Output the [X, Y] coordinate of the center of the cell containing the given text.  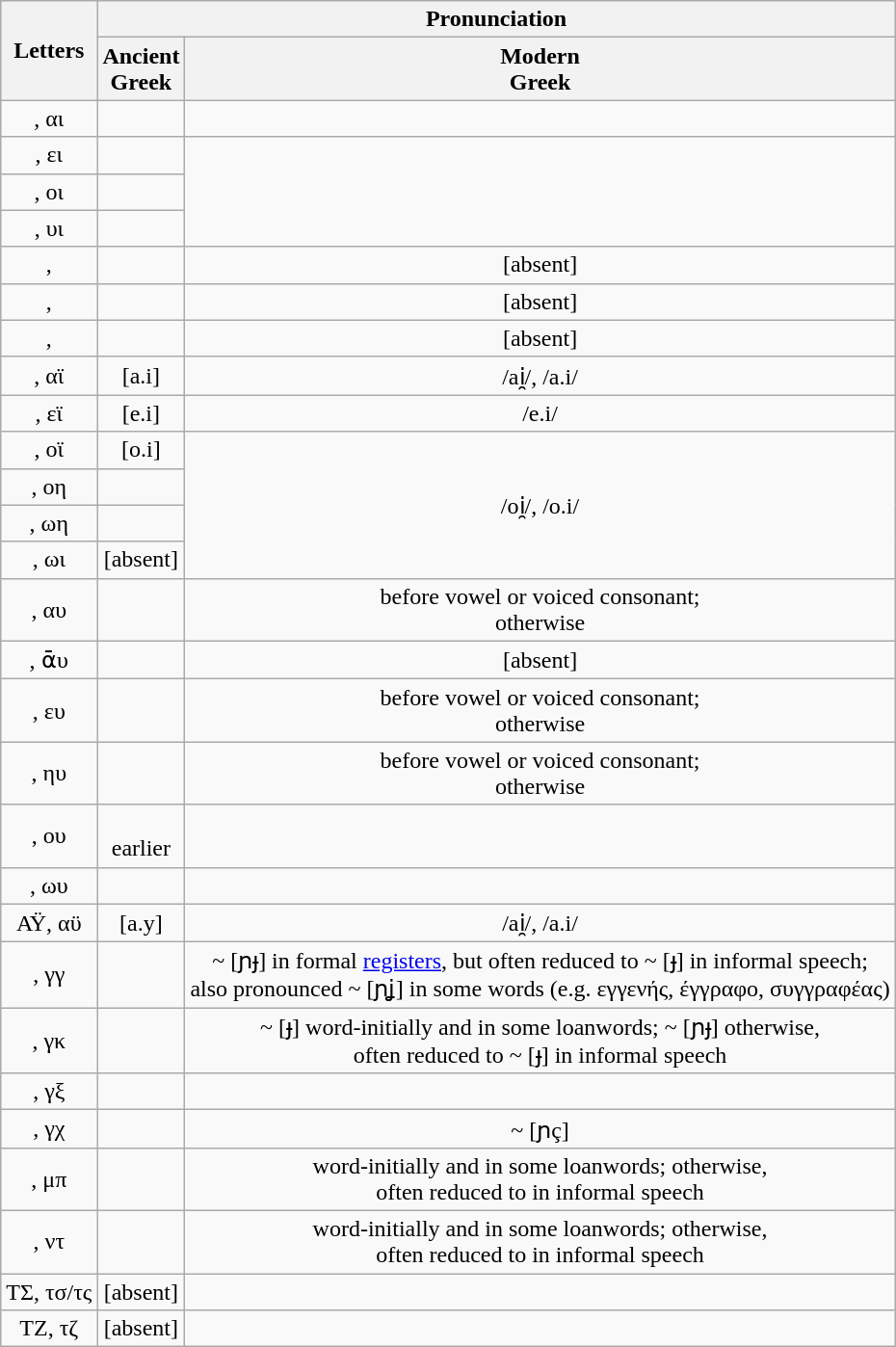
Pronunciation [496, 19]
, ωι [49, 560]
earlier [141, 836]
, οη [49, 487]
[e.i] [141, 413]
, ωυ [49, 885]
/oi̯/, /o.i/ [540, 505]
/e.i/ [540, 413]
, υι [49, 228]
, αϊ [49, 376]
, ηυ [49, 773]
[a.y] [141, 923]
, ντ [49, 1241]
ΤΖ, τζ [49, 1329]
Letters [49, 50]
, γξ [49, 1092]
, οι [49, 192]
, ᾱυ [49, 660]
, αυ [49, 609]
ModernGreek [540, 69]
~ [ɟ] word-initially and in some loanwords; ~ [ɲɟ] otherwise,often reduced to ~ [ɟ] in informal speech [540, 1041]
AncientGreek [141, 69]
, ει [49, 155]
, ου [49, 836]
[o.i] [141, 450]
ΤΣ, τσ/τς [49, 1292]
, οϊ [49, 450]
~ [ɲɟ] in formal registers, but often reduced to ~ [ɟ] in informal speech;also pronounced ~ [ɲʝ] in some words (e.g. εγγενής, έγγραφο, συγγραφέας) [540, 975]
, μπ [49, 1179]
, ευ [49, 711]
, γγ [49, 975]
, εϊ [49, 413]
, αι [49, 119]
, γχ [49, 1129]
, ωη [49, 523]
[a.i] [141, 376]
, γκ [49, 1041]
~ [ɲç] [540, 1129]
ΑΫ, αϋ [49, 923]
